Output the [X, Y] coordinate of the center of the cell containing the given text.  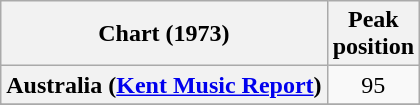
95 [373, 85]
Peakposition [373, 34]
Chart (1973) [164, 34]
Australia (Kent Music Report) [164, 85]
